From the cell containing the given text, extract its center point as (X, Y) coordinate. 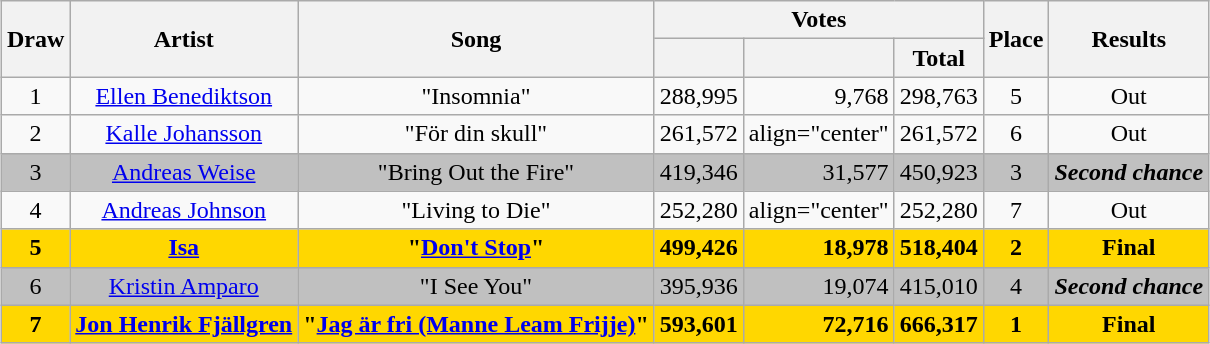
Isa (184, 248)
298,763 (938, 96)
19,074 (818, 286)
593,601 (698, 324)
"Insomnia" (476, 96)
Votes (818, 20)
419,346 (698, 172)
450,923 (938, 172)
"Living to Die" (476, 210)
Artist (184, 39)
518,404 (938, 248)
"Bring Out the Fire" (476, 172)
"Jag är fri (Manne Leam Frijje)" (476, 324)
31,577 (818, 172)
Total (938, 58)
288,995 (698, 96)
"Don't Stop" (476, 248)
Place (1016, 39)
Kalle Johansson (184, 134)
Andreas Weise (184, 172)
666,317 (938, 324)
Song (476, 39)
"I See You" (476, 286)
Jon Henrik Fjällgren (184, 324)
Kristin Amparo (184, 286)
Andreas Johnson (184, 210)
Ellen Benediktson (184, 96)
"För din skull" (476, 134)
Draw (35, 39)
415,010 (938, 286)
Results (1129, 39)
18,978 (818, 248)
9,768 (818, 96)
72,716 (818, 324)
499,426 (698, 248)
395,936 (698, 286)
